Search for the cell housing the specified text and yield its [X, Y] center coordinate. 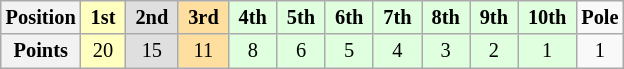
1st [104, 17]
3 [446, 51]
20 [104, 51]
9th [494, 17]
5 [349, 51]
11 [203, 51]
2nd [152, 17]
3rd [203, 17]
8th [446, 17]
Points [41, 51]
8 [253, 51]
6 [301, 51]
4th [253, 17]
4 [397, 51]
5th [301, 17]
6th [349, 17]
2 [494, 51]
Pole [600, 17]
7th [397, 17]
Position [41, 17]
15 [152, 51]
10th [547, 17]
